Return (X, Y) of the center of cell containing provided text 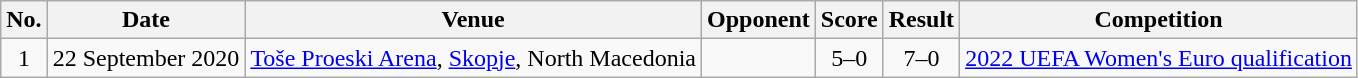
1 (24, 58)
Result (921, 20)
2022 UEFA Women's Euro qualification (1159, 58)
Toše Proeski Arena, Skopje, North Macedonia (474, 58)
No. (24, 20)
Opponent (758, 20)
Venue (474, 20)
7–0 (921, 58)
Score (849, 20)
Competition (1159, 20)
22 September 2020 (146, 58)
5–0 (849, 58)
Date (146, 20)
